Return the [X, Y] coordinate for the center point of the cell that contains the specified text.  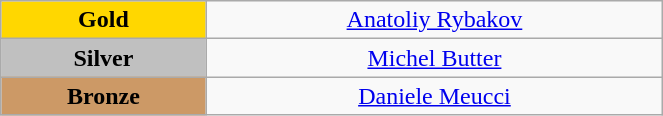
Daniele Meucci [434, 96]
Gold [104, 20]
Silver [104, 58]
Bronze [104, 96]
Anatoliy Rybakov [434, 20]
Michel Butter [434, 58]
